Identify which cell holds the provided text, then report its (X, Y) central coordinate. 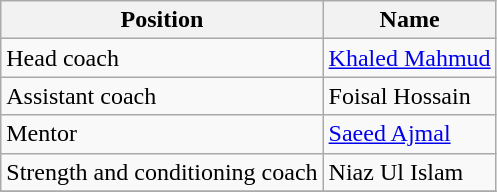
Niaz Ul Islam (410, 172)
Position (162, 20)
Name (410, 20)
Strength and conditioning coach (162, 172)
Assistant coach (162, 96)
Khaled Mahmud (410, 58)
Mentor (162, 134)
Saeed Ajmal (410, 134)
Foisal Hossain (410, 96)
Head coach (162, 58)
